Locate the cell with the specified text and output its (X, Y) center coordinate. 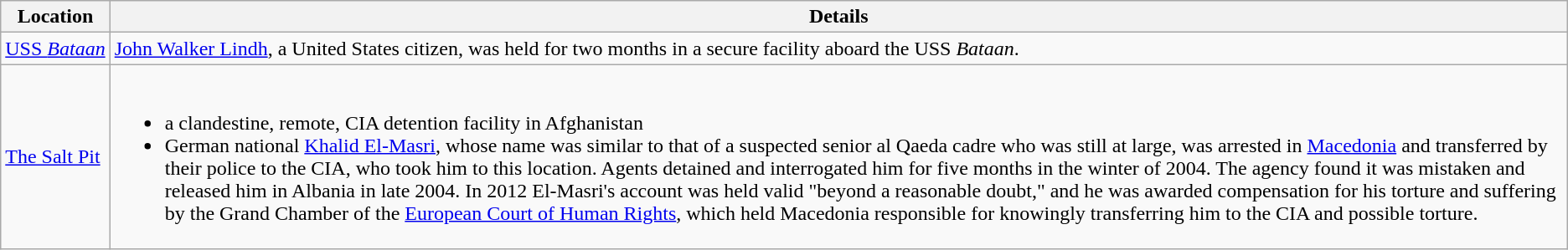
Details (838, 17)
Location (55, 17)
John Walker Lindh, a United States citizen, was held for two months in a secure facility aboard the USS Bataan. (838, 48)
USS Bataan (55, 48)
The Salt Pit (55, 157)
